Detect which cell encompasses the target text, then output its [X, Y] center coordinate. 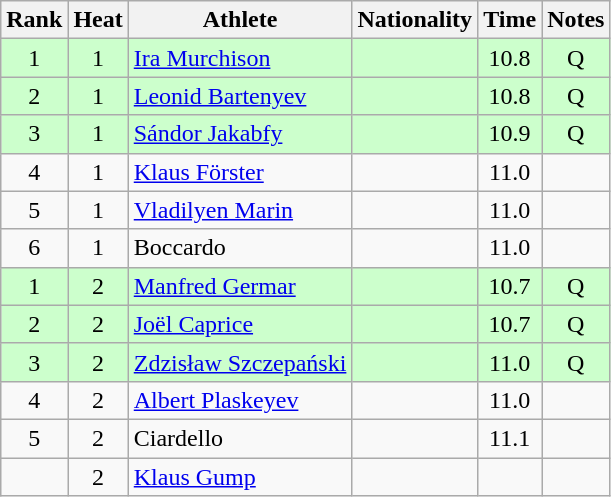
Joël Caprice [240, 324]
6 [34, 248]
Leonid Bartenyev [240, 96]
Ira Murchison [240, 58]
Athlete [240, 20]
Rank [34, 20]
10.9 [510, 134]
Nationality [415, 20]
Zdzisław Szczepański [240, 362]
Notes [576, 20]
Manfred Germar [240, 286]
Heat [98, 20]
Klaus Gump [240, 477]
Albert Plaskeyev [240, 400]
Time [510, 20]
Sándor Jakabfy [240, 134]
Boccardo [240, 248]
Ciardello [240, 438]
Vladilyen Marin [240, 210]
Klaus Förster [240, 172]
11.1 [510, 438]
